For the text-containing cell, return its midpoint in [x, y] coordinate format. 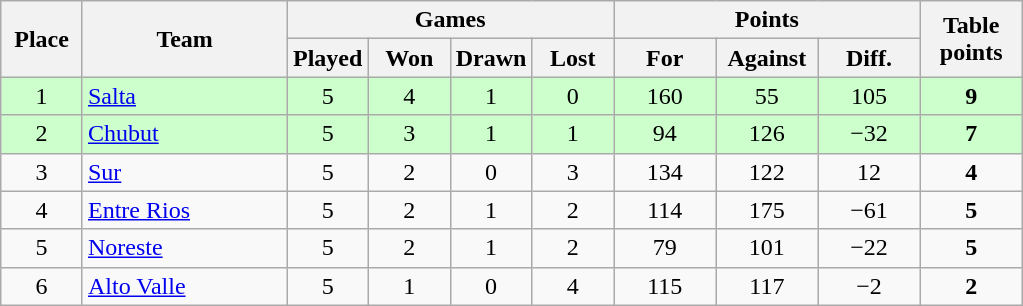
Salta [184, 96]
Won [409, 58]
Against [767, 58]
7 [971, 134]
115 [665, 286]
−32 [869, 134]
For [665, 58]
175 [767, 210]
Diff. [869, 58]
Entre Rios [184, 210]
6 [42, 286]
94 [665, 134]
134 [665, 172]
Chubut [184, 134]
12 [869, 172]
−22 [869, 248]
122 [767, 172]
9 [971, 96]
−2 [869, 286]
Team [184, 39]
Played [328, 58]
105 [869, 96]
Alto Valle [184, 286]
Games [450, 20]
Points [767, 20]
Lost [573, 58]
Tablepoints [971, 39]
114 [665, 210]
Noreste [184, 248]
101 [767, 248]
79 [665, 248]
126 [767, 134]
Place [42, 39]
117 [767, 286]
−61 [869, 210]
Drawn [491, 58]
160 [665, 96]
Sur [184, 172]
55 [767, 96]
